Search for the cell housing the specified text and yield its (x, y) center coordinate. 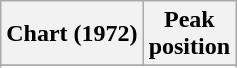
Chart (1972) (72, 34)
Peak position (189, 34)
